Extract the [X, Y] coordinate from the center of the cell holding the provided text.  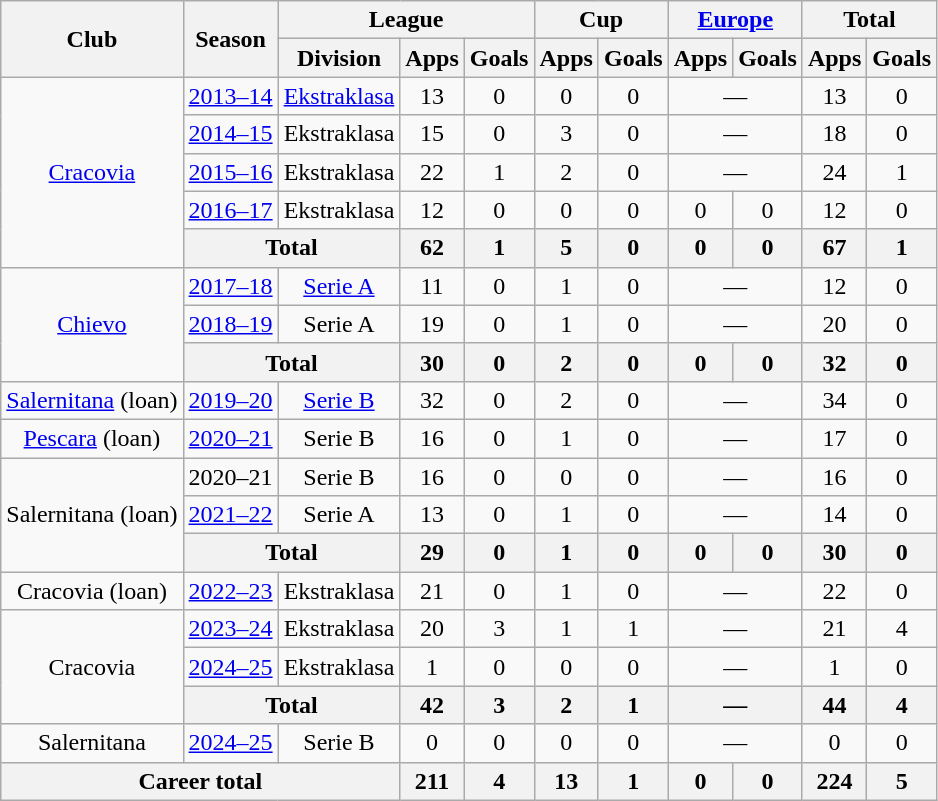
2022–23 [230, 591]
24 [834, 172]
Cracovia (loan) [92, 591]
67 [834, 248]
Pescara (loan) [92, 438]
224 [834, 781]
Europe [735, 20]
2013–14 [230, 96]
2016–17 [230, 210]
Division [339, 58]
League [406, 20]
2017–18 [230, 286]
2015–16 [230, 172]
2019–20 [230, 400]
211 [432, 781]
42 [432, 705]
Season [230, 39]
18 [834, 134]
11 [432, 286]
Career total [200, 781]
17 [834, 438]
2018–19 [230, 324]
2014–15 [230, 134]
2023–24 [230, 629]
Club [92, 39]
14 [834, 515]
Salernitana [92, 743]
15 [432, 134]
29 [432, 553]
2021–22 [230, 515]
44 [834, 705]
Cup [601, 20]
62 [432, 248]
Chievo [92, 324]
34 [834, 400]
19 [432, 324]
